Return the (X, Y) coordinate for the center point of the cell that contains the specified text.  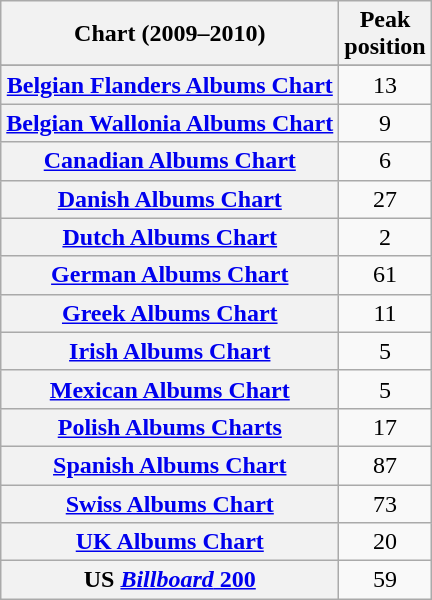
11 (385, 313)
Polish Albums Charts (170, 427)
Danish Albums Chart (170, 199)
27 (385, 199)
6 (385, 161)
Belgian Flanders Albums Chart (170, 85)
Mexican Albums Chart (170, 389)
73 (385, 503)
20 (385, 542)
Spanish Albums Chart (170, 465)
Canadian Albums Chart (170, 161)
US Billboard 200 (170, 580)
Swiss Albums Chart (170, 503)
61 (385, 275)
Peakposition (385, 34)
2 (385, 237)
9 (385, 123)
Greek Albums Chart (170, 313)
German Albums Chart (170, 275)
17 (385, 427)
Irish Albums Chart (170, 351)
Dutch Albums Chart (170, 237)
13 (385, 85)
UK Albums Chart (170, 542)
Belgian Wallonia Albums Chart (170, 123)
87 (385, 465)
59 (385, 580)
Chart (2009–2010) (170, 34)
